Return [x, y] of the center of cell containing provided text 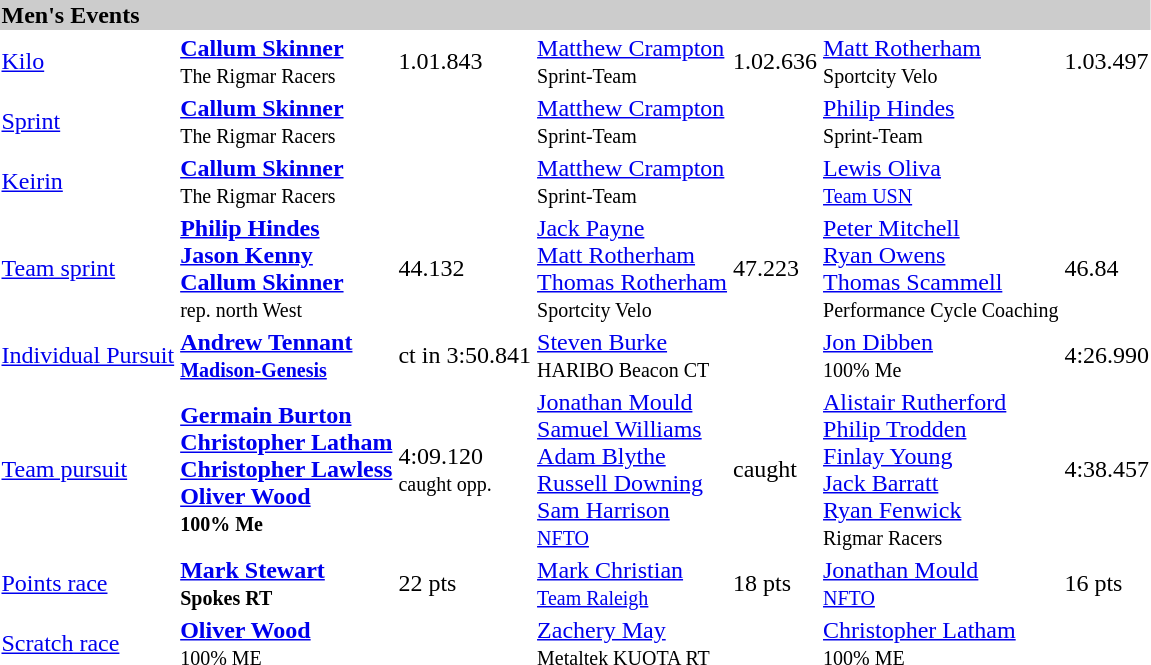
18 pts [776, 584]
Team pursuit [88, 470]
Peter MitchellRyan OwensThomas ScammellPerformance Cycle Coaching [941, 268]
1.02.636 [776, 62]
1.03.497 [1107, 62]
1.01.843 [465, 62]
Jonathan MouldSamuel WilliamsAdam BlytheRussell DowningSam HarrisonNFTO [632, 470]
caught [776, 470]
4:26.990 [1107, 356]
4:09.120caught opp. [465, 470]
Alistair RutherfordPhilip TroddenFinlay YoungJack BarrattRyan FenwickRigmar Racers [941, 470]
Jack PayneMatt RotherhamThomas RotherhamSportcity Velo [632, 268]
Mark ChristianTeam Raleigh [632, 584]
16 pts [1107, 584]
22 pts [465, 584]
Philip HindesSprint-Team [941, 122]
4:38.457 [1107, 470]
47.223 [776, 268]
Germain BurtonChristopher LathamChristopher LawlessOliver Wood100% Me [286, 470]
Team sprint [88, 268]
Philip HindesJason KennyCallum Skinnerrep. north West [286, 268]
ct in 3:50.841 [465, 356]
Andrew TennantMadison-Genesis [286, 356]
Jonathan MouldNFTO [941, 584]
46.84 [1107, 268]
44.132 [465, 268]
Lewis OlivaTeam USN [941, 182]
Individual Pursuit [88, 356]
Jon Dibben100% Me [941, 356]
Matt RotherhamSportcity Velo [941, 62]
Sprint [88, 122]
Points race [88, 584]
Men's Events [576, 15]
Kilo [88, 62]
Mark StewartSpokes RT [286, 584]
Keirin [88, 182]
Steven BurkeHARIBO Beacon CT [632, 356]
